Extract the [X, Y] coordinate from the center of the cell holding the provided text.  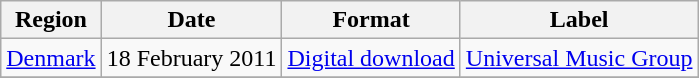
Label [579, 20]
Date [192, 20]
Digital download [371, 58]
Denmark [51, 58]
Format [371, 20]
Region [51, 20]
Universal Music Group [579, 58]
18 February 2011 [192, 58]
